For the text-containing cell, return its midpoint in (x, y) coordinate format. 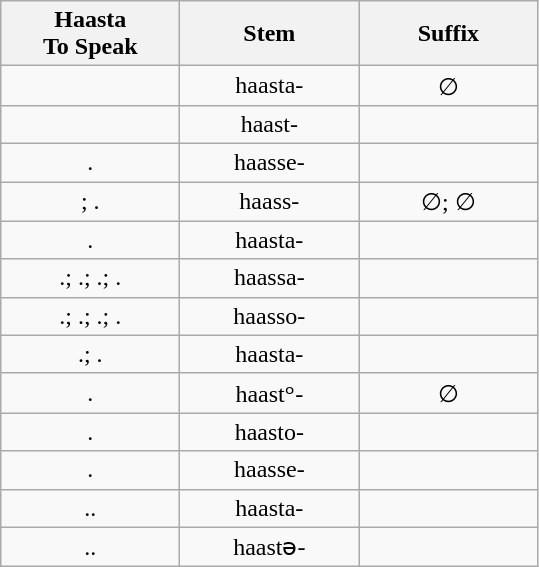
haassa- (270, 278)
haasso- (270, 316)
haastᵒ- (270, 393)
Haasta To Speak (90, 34)
.; . (90, 354)
haastə- (270, 547)
Suffix (448, 34)
haass- (270, 202)
haast- (270, 124)
∅; ∅ (448, 202)
haasto- (270, 432)
Stem (270, 34)
; . (90, 202)
